Output the [X, Y] coordinate of the center of the cell containing the given text.  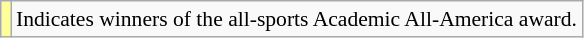
Indicates winners of the all-sports Academic All-America award. [296, 19]
